Determine the [X, Y] coordinate at the center of the cell enclosing the given text.  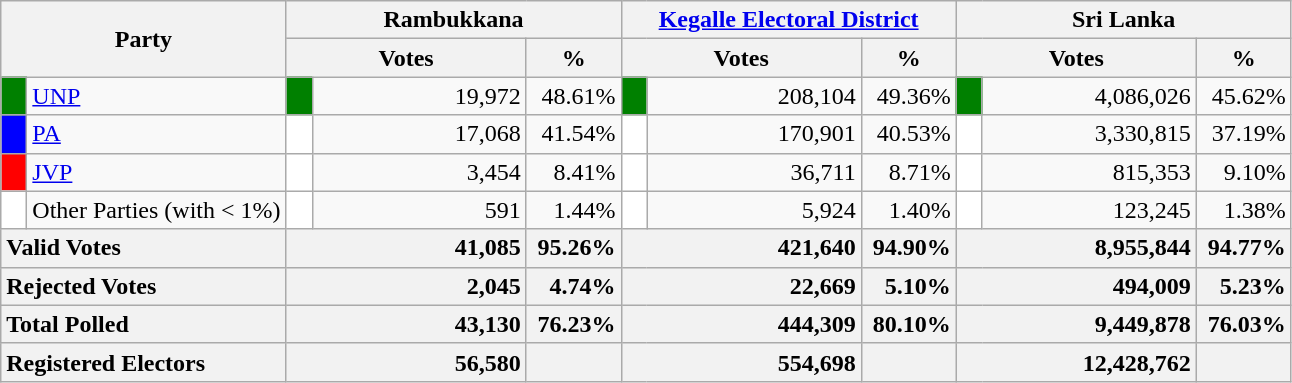
41.54% [574, 134]
76.03% [1244, 324]
JVP [156, 172]
494,009 [1076, 286]
22,669 [741, 286]
Other Parties (with < 1%) [156, 210]
4,086,026 [1089, 96]
1.44% [574, 210]
37.19% [1244, 134]
5.10% [908, 286]
19,972 [419, 96]
170,901 [754, 134]
95.26% [574, 248]
9.10% [1244, 172]
3,330,815 [1089, 134]
815,353 [1089, 172]
UNP [156, 96]
1.38% [1244, 210]
8.71% [908, 172]
8.41% [574, 172]
Rejected Votes [144, 286]
123,245 [1089, 210]
76.23% [574, 324]
Valid Votes [144, 248]
Sri Lanka [1124, 20]
41,085 [406, 248]
591 [419, 210]
Total Polled [144, 324]
444,309 [741, 324]
1.40% [908, 210]
PA [156, 134]
Party [144, 39]
3,454 [419, 172]
Kegalle Electoral District [788, 20]
8,955,844 [1076, 248]
9,449,878 [1076, 324]
421,640 [741, 248]
554,698 [741, 362]
45.62% [1244, 96]
4.74% [574, 286]
49.36% [908, 96]
94.90% [908, 248]
5,924 [754, 210]
94.77% [1244, 248]
12,428,762 [1076, 362]
43,130 [406, 324]
Rambukkana [454, 20]
40.53% [908, 134]
17,068 [419, 134]
80.10% [908, 324]
48.61% [574, 96]
36,711 [754, 172]
2,045 [406, 286]
56,580 [406, 362]
5.23% [1244, 286]
208,104 [754, 96]
Registered Electors [144, 362]
